Return (X, Y) of the center of cell containing provided text 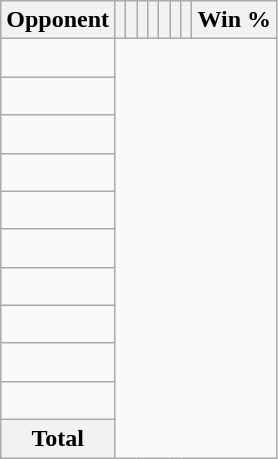
Opponent (58, 20)
Total (58, 438)
Win % (234, 20)
